Detect which cell encompasses the target text, then output its [X, Y] center coordinate. 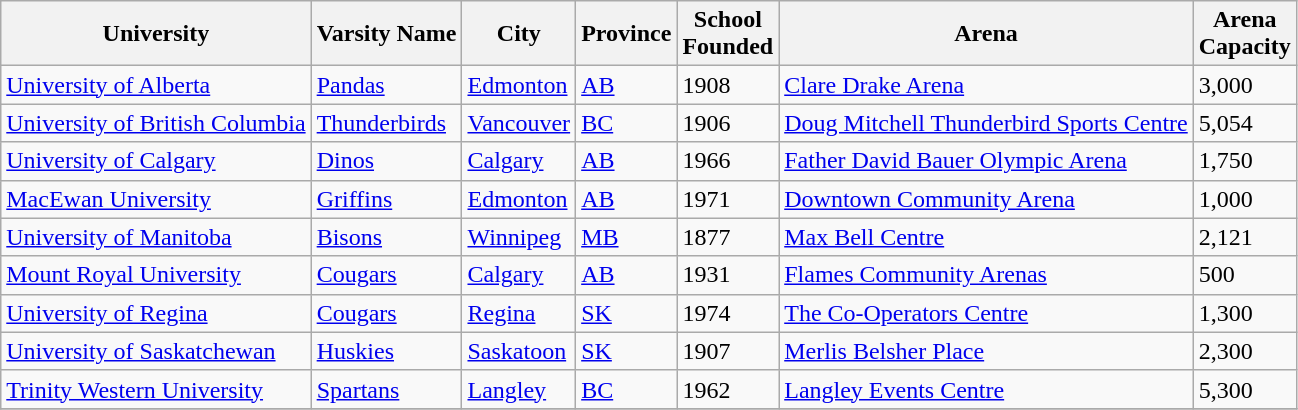
Thunderbirds [386, 123]
Arena [986, 34]
ArenaCapacity [1244, 34]
MB [626, 237]
Varsity Name [386, 34]
2,300 [1244, 351]
Dinos [386, 161]
Trinity Western University [156, 389]
Vancouver [519, 123]
City [519, 34]
1966 [728, 161]
The Co-Operators Centre [986, 313]
1908 [728, 85]
MacEwan University [156, 199]
5,300 [1244, 389]
Merlis Belsher Place [986, 351]
1962 [728, 389]
Regina [519, 313]
Downtown Community Arena [986, 199]
Max Bell Centre [986, 237]
University of Calgary [156, 161]
Saskatoon [519, 351]
University of Manitoba [156, 237]
Griffins [386, 199]
Langley [519, 389]
Doug Mitchell Thunderbird Sports Centre [986, 123]
1,000 [1244, 199]
University [156, 34]
5,054 [1244, 123]
1906 [728, 123]
1,750 [1244, 161]
Spartans [386, 389]
1971 [728, 199]
University of British Columbia [156, 123]
University of Saskatchewan [156, 351]
Langley Events Centre [986, 389]
1974 [728, 313]
Huskies [386, 351]
1931 [728, 275]
Pandas [386, 85]
Father David Bauer Olympic Arena [986, 161]
Clare Drake Arena [986, 85]
1907 [728, 351]
Mount Royal University [156, 275]
3,000 [1244, 85]
1877 [728, 237]
Flames Community Arenas [986, 275]
1,300 [1244, 313]
SchoolFounded [728, 34]
2,121 [1244, 237]
University of Alberta [156, 85]
Winnipeg [519, 237]
Province [626, 34]
Bisons [386, 237]
University of Regina [156, 313]
500 [1244, 275]
